Return the [X, Y] coordinate for the center point of the cell that contains the specified text.  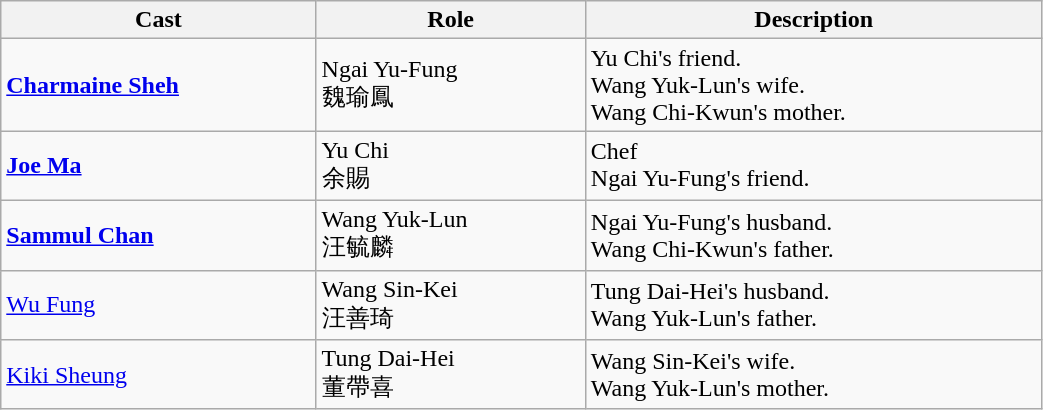
Chef Ngai Yu-Fung's friend. [814, 166]
Joe Ma [158, 166]
Wang Sin-Kei 汪善琦 [450, 305]
Ngai Yu-Fung's husband. Wang Chi-Kwun's father. [814, 235]
Sammul Chan [158, 235]
Kiki Sheung [158, 375]
Yu Chi 余賜 [450, 166]
Yu Chi's friend. Wang Yuk-Lun's wife. Wang Chi-Kwun's mother. [814, 85]
Tung Dai-Hei's husband. Wang Yuk-Lun's father. [814, 305]
Description [814, 20]
Charmaine Sheh [158, 85]
Wang Sin-Kei's wife. Wang Yuk-Lun's mother. [814, 375]
Wang Yuk-Lun 汪毓麟 [450, 235]
Tung Dai-Hei 董帶喜 [450, 375]
Role [450, 20]
Wu Fung [158, 305]
Ngai Yu-Fung 魏瑜鳳 [450, 85]
Cast [158, 20]
